From the cell containing the given text, extract its center point as [x, y] coordinate. 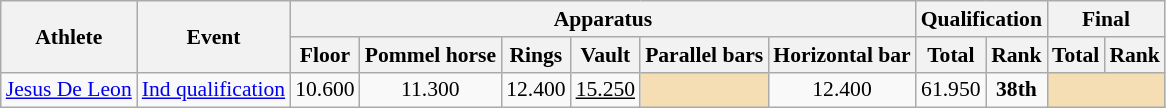
Apparatus [603, 19]
61.950 [951, 90]
Final [1106, 19]
Pommel horse [430, 55]
Qualification [982, 19]
Parallel bars [704, 55]
11.300 [430, 90]
Rings [536, 55]
10.600 [324, 90]
15.250 [606, 90]
Ind qualification [214, 90]
38th [1016, 90]
Floor [324, 55]
Horizontal bar [842, 55]
Vault [606, 55]
Jesus De Leon [69, 90]
Event [214, 36]
Athlete [69, 36]
